Pinpoint the cell where the given text exists, returning its [X, Y] midpoint coordinate. 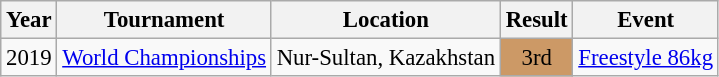
2019 [29, 58]
Location [386, 20]
World Championships [164, 58]
Tournament [164, 20]
Year [29, 20]
Result [536, 20]
Nur-Sultan, Kazakhstan [386, 58]
Event [646, 20]
3rd [536, 58]
Freestyle 86kg [646, 58]
